Extract the [x, y] coordinate from the center of the cell holding the provided text.  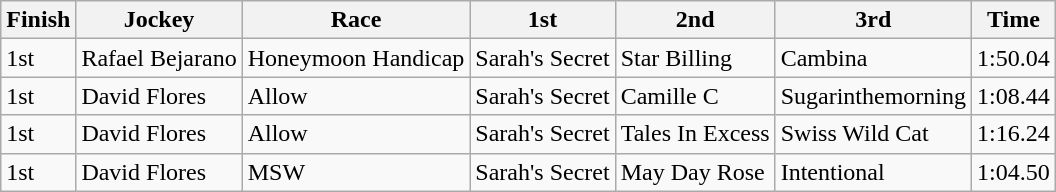
1:50.04 [1014, 58]
Camille C [695, 96]
Rafael Bejarano [159, 58]
Finish [38, 20]
Time [1014, 20]
Race [356, 20]
Intentional [873, 172]
Star Billing [695, 58]
1:04.50 [1014, 172]
Cambina [873, 58]
3rd [873, 20]
Tales In Excess [695, 134]
1:08.44 [1014, 96]
MSW [356, 172]
May Day Rose [695, 172]
Swiss Wild Cat [873, 134]
Honeymoon Handicap [356, 58]
Jockey [159, 20]
2nd [695, 20]
Sugarinthemorning [873, 96]
1:16.24 [1014, 134]
